Search for the cell housing the specified text and yield its [x, y] center coordinate. 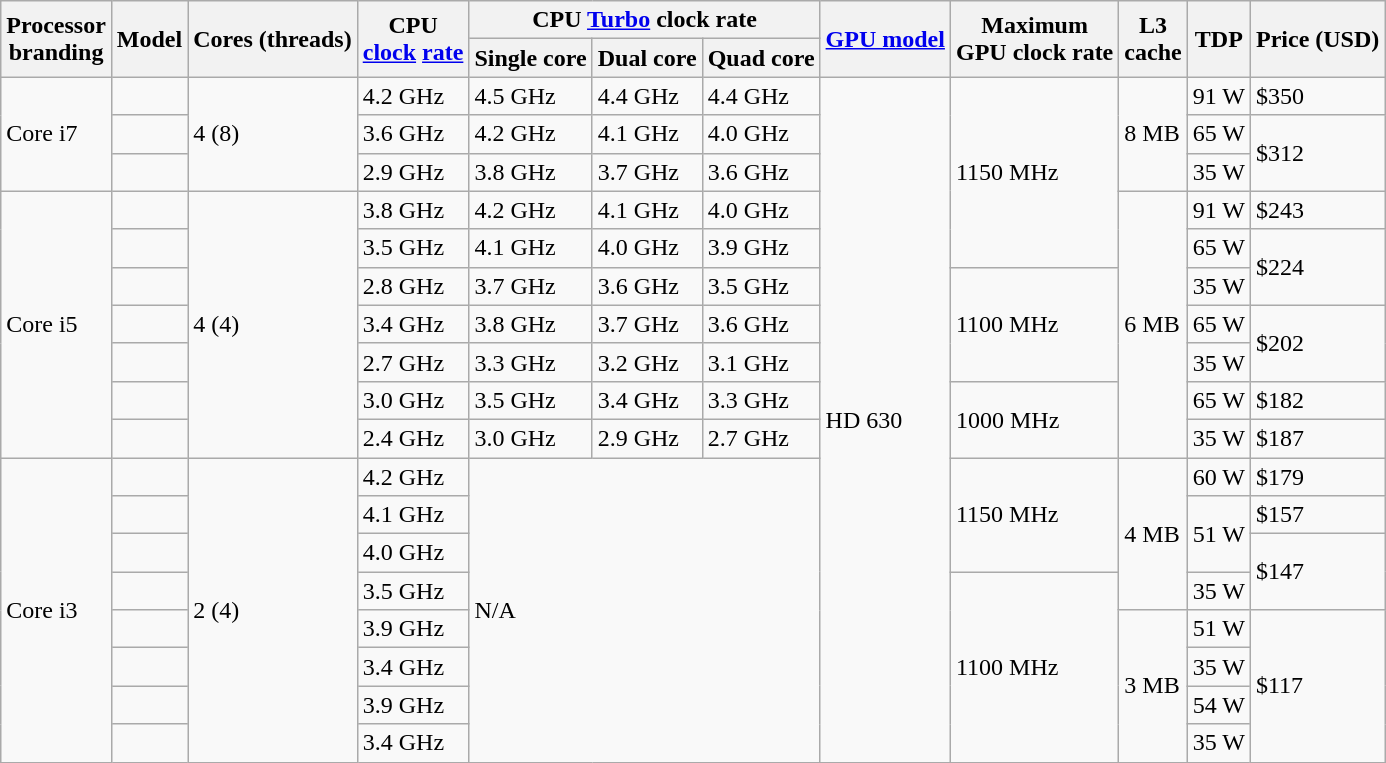
4 (4) [273, 324]
Core i5 [56, 324]
CPUclock rate [413, 39]
Single core [530, 58]
6 MB [1153, 324]
2 (4) [273, 610]
60 W [1218, 477]
$117 [1317, 686]
2.4 GHz [413, 438]
2.8 GHz [413, 286]
HD 630 [885, 420]
$182 [1317, 400]
$147 [1317, 572]
Core i7 [56, 134]
$224 [1317, 267]
4.5 GHz [530, 96]
3.1 GHz [761, 362]
Processorbranding [56, 39]
MaximumGPU clock rate [1034, 39]
$179 [1317, 477]
Dual core [647, 58]
Cores (threads) [273, 39]
$243 [1317, 210]
3.2 GHz [647, 362]
GPU model [885, 39]
4 (8) [273, 134]
Model [149, 39]
1000 MHz [1034, 419]
$187 [1317, 438]
$312 [1317, 153]
N/A [644, 610]
CPU Turbo clock rate [644, 20]
Core i3 [56, 610]
L3cache [1153, 39]
$202 [1317, 343]
$350 [1317, 96]
Price (USD) [1317, 39]
$157 [1317, 515]
3 MB [1153, 686]
4 MB [1153, 534]
Quad core [761, 58]
TDP [1218, 39]
8 MB [1153, 134]
54 W [1218, 705]
